Output the (x, y) coordinate of the center of the cell containing the given text.  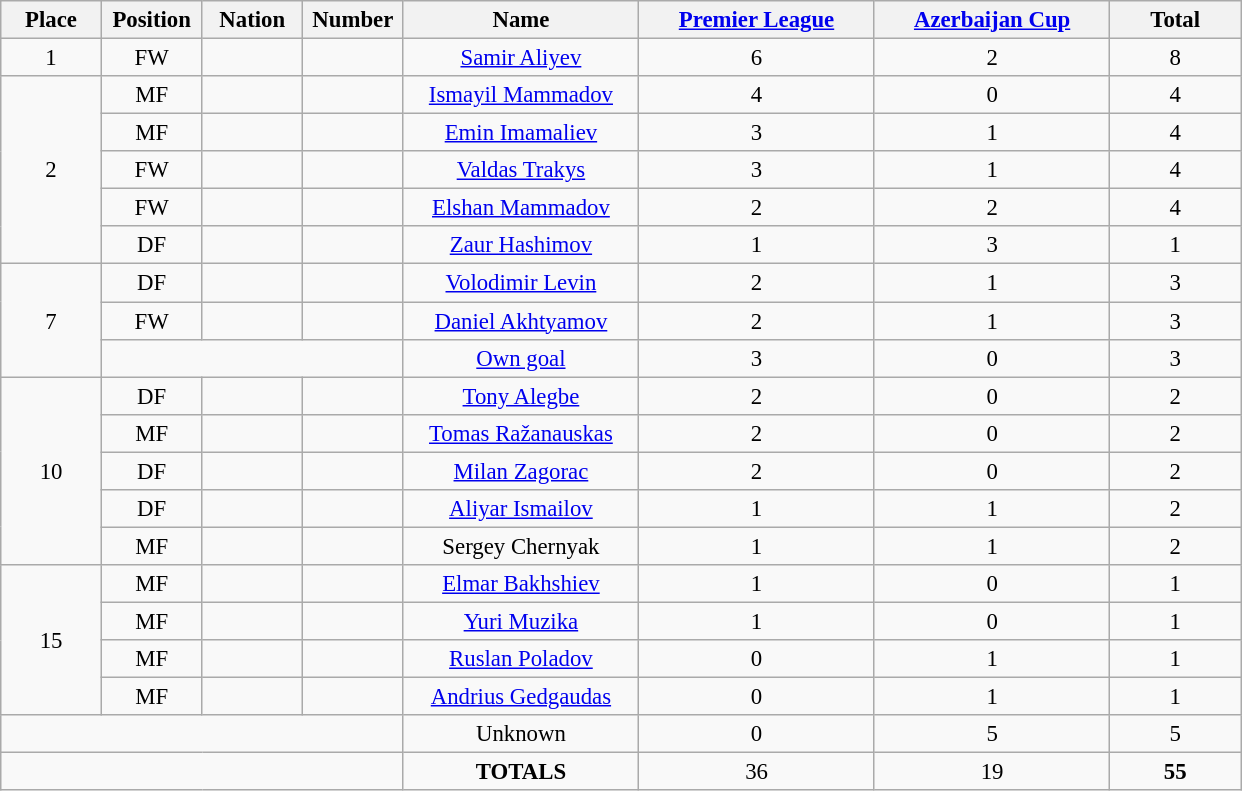
55 (1176, 772)
Total (1176, 20)
Unknown (521, 734)
Tomas Ražanauskas (521, 433)
Milan Zagorac (521, 471)
Ismayil Mammadov (521, 95)
Andrius Gedgaudas (521, 697)
19 (992, 772)
Volodimir Levin (521, 283)
36 (757, 772)
Nation (252, 20)
8 (1176, 58)
Premier League (757, 20)
Sergey Chernyak (521, 546)
Valdas Trakys (521, 170)
Place (52, 20)
Ruslan Poladov (521, 659)
Elshan Mammadov (521, 208)
TOTALS (521, 772)
15 (52, 640)
Position (152, 20)
Own goal (521, 358)
Number (354, 20)
Azerbaijan Cup (992, 20)
Aliyar Ismailov (521, 509)
Tony Alegbe (521, 396)
Elmar Bakhshiev (521, 584)
10 (52, 471)
Emin Imamaliev (521, 133)
Samir Aliyev (521, 58)
Daniel Akhtyamov (521, 321)
Zaur Hashimov (521, 245)
6 (757, 58)
Yuri Muzika (521, 621)
Name (521, 20)
7 (52, 320)
